Search for the cell housing the specified text and yield its [X, Y] center coordinate. 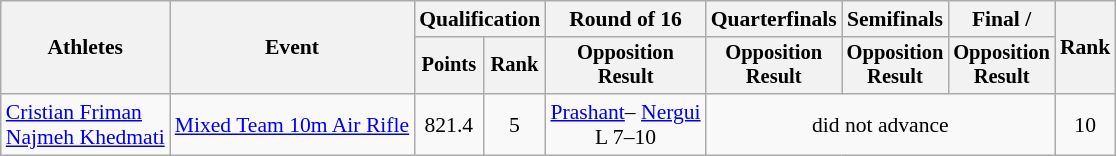
Event [292, 48]
did not advance [880, 124]
Round of 16 [625, 19]
Qualification [480, 19]
Mixed Team 10m Air Rifle [292, 124]
Cristian Friman Najmeh Khedmati [86, 124]
Final / [1002, 19]
Points [448, 66]
Athletes [86, 48]
Quarterfinals [774, 19]
10 [1086, 124]
5 [514, 124]
Semifinals [896, 19]
821.4 [448, 124]
Prashant– NerguiL 7–10 [625, 124]
